Output the [x, y] coordinate of the center of the cell containing the given text.  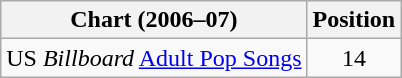
Position [354, 20]
US Billboard Adult Pop Songs [154, 58]
Chart (2006–07) [154, 20]
14 [354, 58]
